Determine the (X, Y) coordinate at the center of the cell enclosing the given text.  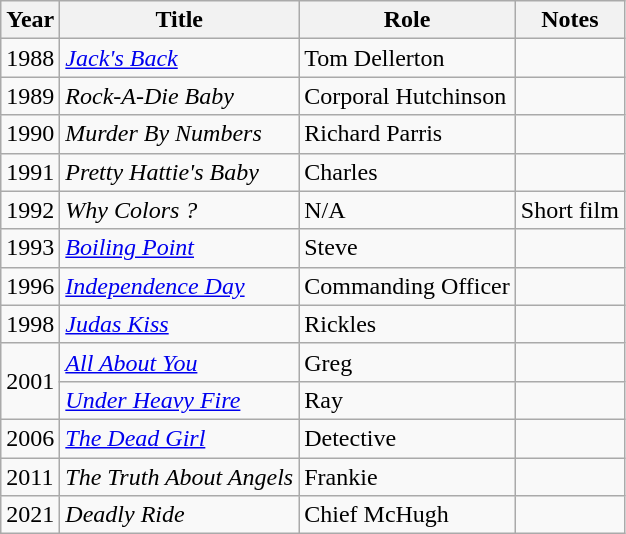
The Dead Girl (180, 438)
Deadly Ride (180, 515)
Year (30, 20)
Notes (570, 20)
Charles (408, 172)
Greg (408, 362)
2021 (30, 515)
Under Heavy Fire (180, 400)
Jack's Back (180, 58)
1989 (30, 96)
Boiling Point (180, 248)
Why Colors ? (180, 210)
1996 (30, 286)
1990 (30, 134)
Role (408, 20)
1992 (30, 210)
Steve (408, 248)
1998 (30, 324)
Murder By Numbers (180, 134)
2006 (30, 438)
2011 (30, 477)
Title (180, 20)
The Truth About Angels (180, 477)
N/A (408, 210)
Rickles (408, 324)
1988 (30, 58)
2001 (30, 381)
Frankie (408, 477)
1993 (30, 248)
Judas Kiss (180, 324)
Detective (408, 438)
Short film (570, 210)
All About You (180, 362)
Corporal Hutchinson (408, 96)
Pretty Hattie's Baby (180, 172)
Commanding Officer (408, 286)
Rock-A-Die Baby (180, 96)
Tom Dellerton (408, 58)
Richard Parris (408, 134)
1991 (30, 172)
Chief McHugh (408, 515)
Independence Day (180, 286)
Ray (408, 400)
